From the cell containing the given text, extract its center point as [x, y] coordinate. 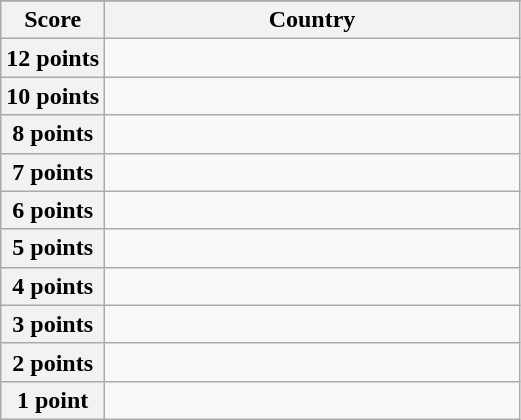
Score [53, 20]
6 points [53, 210]
10 points [53, 96]
2 points [53, 362]
5 points [53, 248]
12 points [53, 58]
7 points [53, 172]
1 point [53, 400]
4 points [53, 286]
Country [312, 20]
3 points [53, 324]
8 points [53, 134]
